Search for the cell housing the specified text and yield its [X, Y] center coordinate. 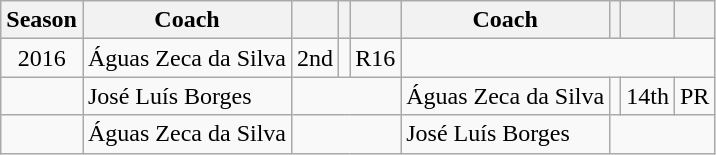
R16 [376, 58]
2016 [42, 58]
PR [694, 96]
2nd [314, 58]
14th [648, 96]
Season [42, 20]
